Output the [X, Y] coordinate of the center of the cell containing the given text.  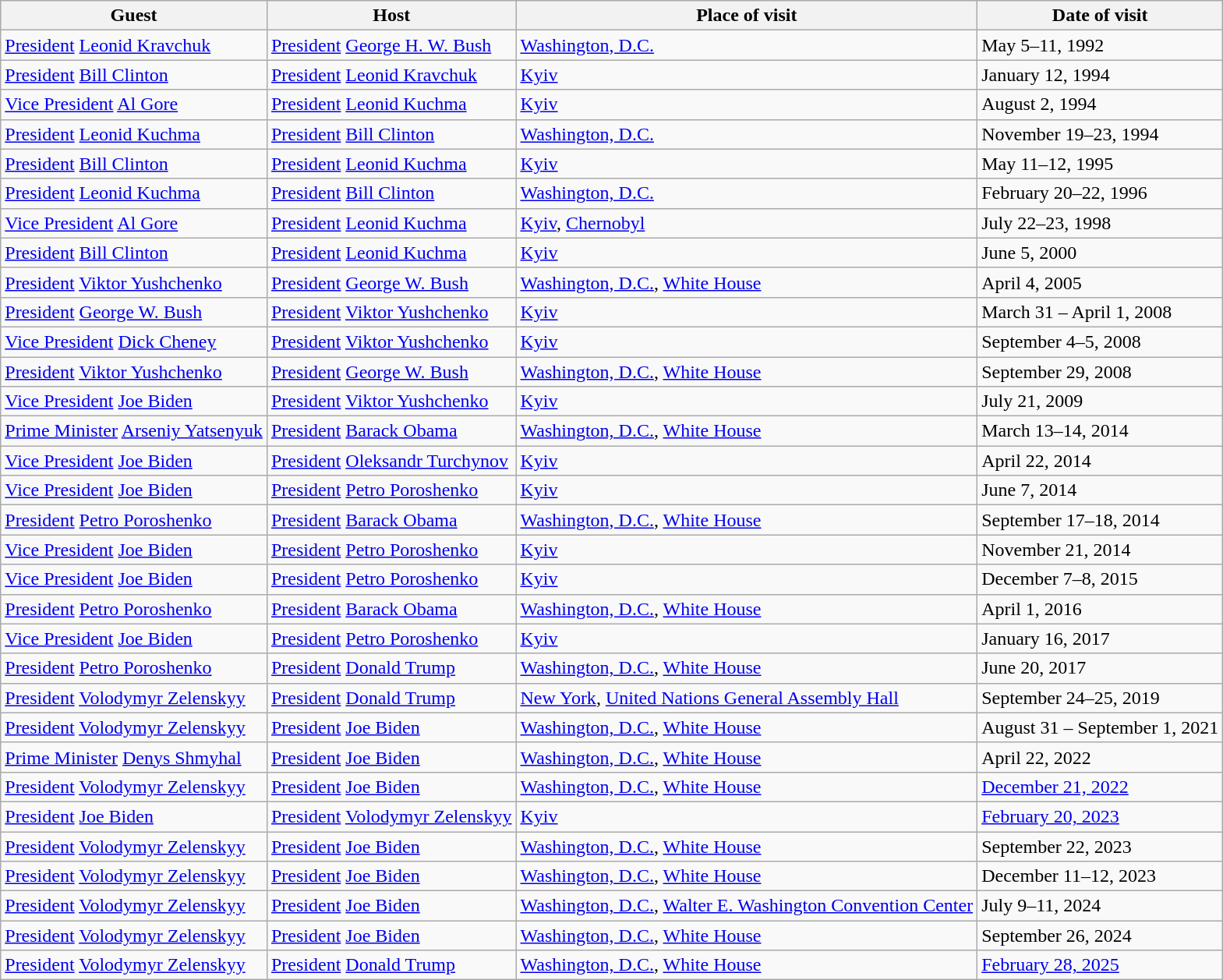
July 9–11, 2024 [1101, 906]
August 31 – September 1, 2021 [1101, 727]
June 7, 2014 [1101, 490]
March 31 – April 1, 2008 [1101, 312]
Kyiv, Chernobyl [747, 223]
November 19–23, 1994 [1101, 134]
September 29, 2008 [1101, 372]
August 2, 1994 [1101, 104]
May 5–11, 1992 [1101, 45]
President Oleksandr Turchynov [391, 461]
May 11–12, 1995 [1101, 164]
January 16, 2017 [1101, 639]
December 11–12, 2023 [1101, 876]
June 5, 2000 [1101, 253]
January 12, 1994 [1101, 75]
November 21, 2014 [1101, 550]
Place of visit [747, 16]
July 21, 2009 [1101, 402]
February 20–22, 1996 [1101, 193]
March 13–14, 2014 [1101, 431]
April 1, 2016 [1101, 609]
April 4, 2005 [1101, 282]
Host [391, 16]
April 22, 2022 [1101, 757]
Prime Minister Arseniy Yatsenyuk [134, 431]
September 22, 2023 [1101, 846]
September 26, 2024 [1101, 936]
New York, United Nations General Assembly Hall [747, 698]
Prime Minister Denys Shmyhal [134, 757]
Date of visit [1101, 16]
Vice President Dick Cheney [134, 341]
July 22–23, 1998 [1101, 223]
June 20, 2017 [1101, 668]
April 22, 2014 [1101, 461]
December 7–8, 2015 [1101, 579]
February 20, 2023 [1101, 816]
September 17–18, 2014 [1101, 520]
Washington, D.C., Walter E. Washington Convention Center [747, 906]
December 21, 2022 [1101, 787]
September 24–25, 2019 [1101, 698]
President George H. W. Bush [391, 45]
February 28, 2025 [1101, 965]
September 4–5, 2008 [1101, 341]
Guest [134, 16]
